Pinpoint the cell where the given text exists, returning its [X, Y] midpoint coordinate. 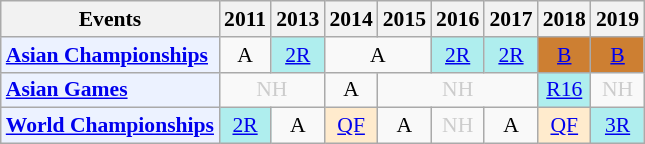
2019 [618, 19]
R16 [564, 90]
2014 [350, 19]
2016 [458, 19]
2018 [564, 19]
World Championships [110, 126]
2017 [510, 19]
Asian Championships [110, 55]
2011 [245, 19]
2013 [298, 19]
3R [618, 126]
Events [110, 19]
Asian Games [110, 90]
2015 [404, 19]
